Locate the cell with the specified text and output its [X, Y] center coordinate. 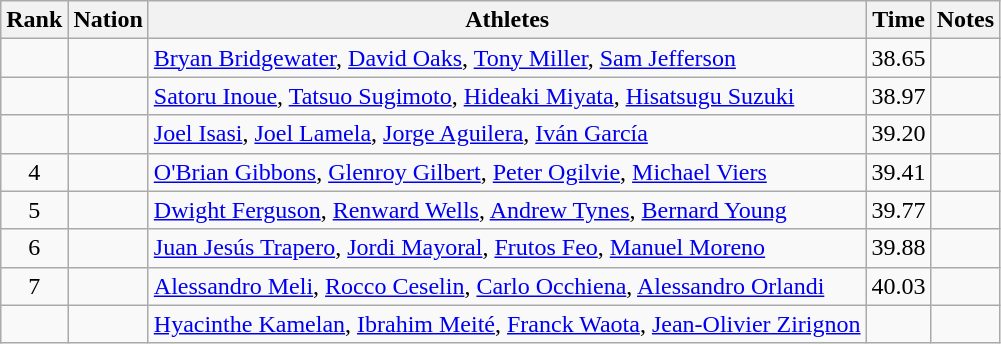
Nation [108, 20]
O'Brian Gibbons, Glenroy Gilbert, Peter Ogilvie, Michael Viers [507, 172]
39.20 [898, 134]
Rank [34, 20]
Time [898, 20]
39.88 [898, 248]
40.03 [898, 286]
Satoru Inoue, Tatsuo Sugimoto, Hideaki Miyata, Hisatsugu Suzuki [507, 96]
38.65 [898, 58]
Bryan Bridgewater, David Oaks, Tony Miller, Sam Jefferson [507, 58]
7 [34, 286]
5 [34, 210]
Notes [965, 20]
6 [34, 248]
Athletes [507, 20]
Hyacinthe Kamelan, Ibrahim Meité, Franck Waota, Jean-Olivier Zirignon [507, 324]
39.77 [898, 210]
Alessandro Meli, Rocco Ceselin, Carlo Occhiena, Alessandro Orlandi [507, 286]
Juan Jesús Trapero, Jordi Mayoral, Frutos Feo, Manuel Moreno [507, 248]
4 [34, 172]
Dwight Ferguson, Renward Wells, Andrew Tynes, Bernard Young [507, 210]
Joel Isasi, Joel Lamela, Jorge Aguilera, Iván García [507, 134]
38.97 [898, 96]
39.41 [898, 172]
